Return (X, Y) of the center of cell containing provided text 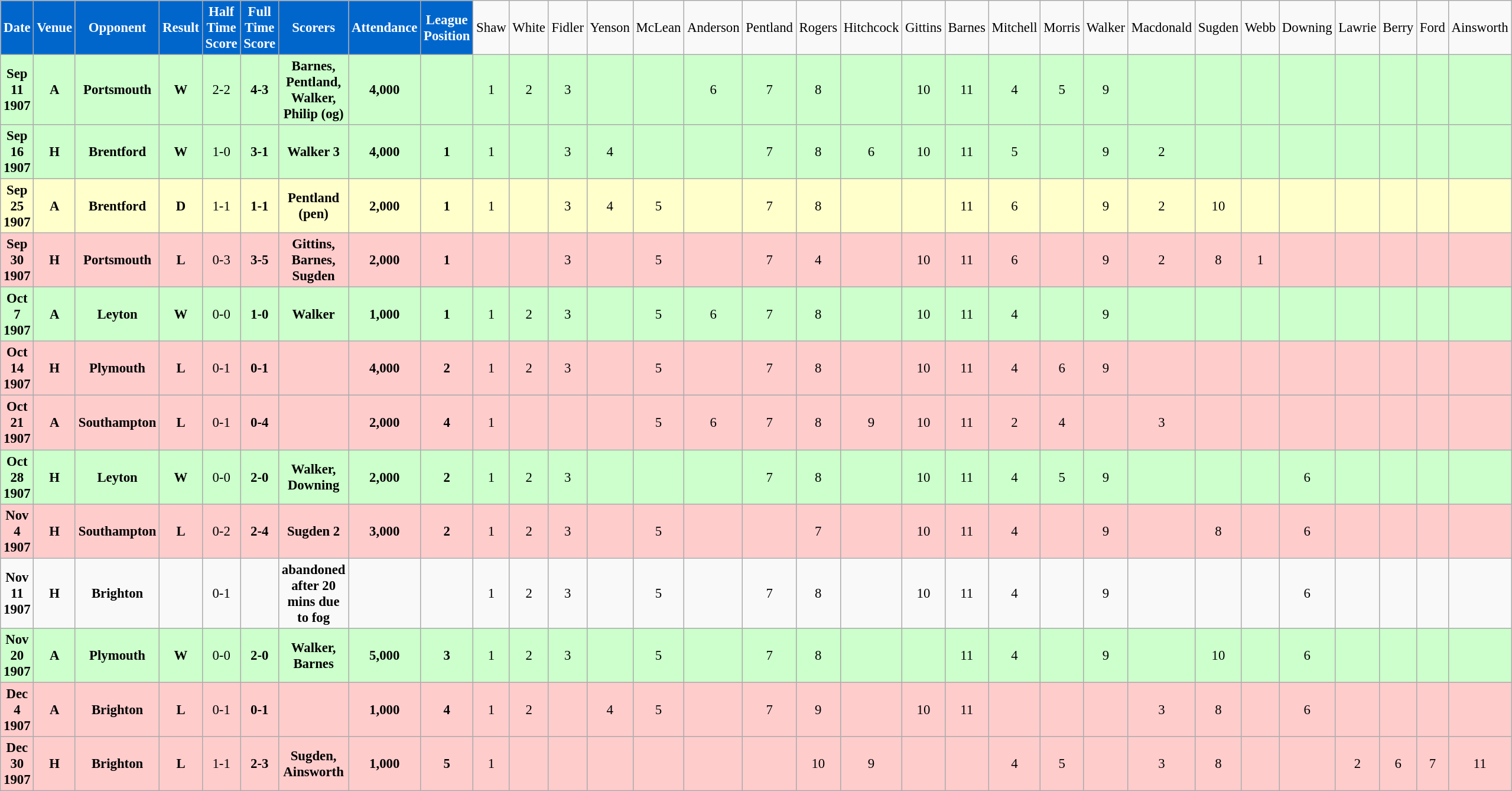
Barnes (967, 28)
Anderson (714, 28)
Macdonald (1162, 28)
3-1 (260, 152)
2-2 (221, 90)
Half Time Score (221, 28)
Sep 16 1907 (17, 152)
Sugden (1218, 28)
White (529, 28)
Oct 28 1907 (17, 477)
Barnes, Pentland, Walker, Philip (og) (313, 90)
Gittins, Barnes, Sugden (313, 260)
Morris (1062, 28)
Venue (54, 28)
Hitchcock (871, 28)
Full Time Score (260, 28)
Opponent (117, 28)
Scorers (313, 28)
Rogers (818, 28)
Sep 11 1907 (17, 90)
Shaw (492, 28)
Ford (1433, 28)
Sep 30 1907 (17, 260)
Berry (1398, 28)
Result (181, 28)
Walker, Downing (313, 477)
Yenson (610, 28)
Nov 20 1907 (17, 655)
Oct 7 1907 (17, 315)
3-5 (260, 260)
Sep 25 1907 (17, 206)
Dec 4 1907 (17, 709)
Date (17, 28)
Walker 3 (313, 152)
Oct 14 1907 (17, 369)
Nov 11 1907 (17, 594)
Mitchell (1014, 28)
Fidler (567, 28)
Sugden, Ainsworth (313, 764)
Pentland (769, 28)
0-2 (221, 531)
abandoned after 20 mins due to fog (313, 594)
League Position (447, 28)
4-3 (260, 90)
5,000 (385, 655)
2-3 (260, 764)
Webb (1260, 28)
Dec 30 1907 (17, 764)
Lawrie (1358, 28)
Sugden 2 (313, 531)
Walker, Barnes (313, 655)
Nov 4 1907 (17, 531)
Pentland (pen) (313, 206)
0-4 (260, 423)
2-4 (260, 531)
Oct 21 1907 (17, 423)
3,000 (385, 531)
McLean (658, 28)
Downing (1307, 28)
Attendance (385, 28)
0-3 (221, 260)
Ainsworth (1480, 28)
Gittins (924, 28)
D (181, 206)
